Detect which cell encompasses the target text, then output its [x, y] center coordinate. 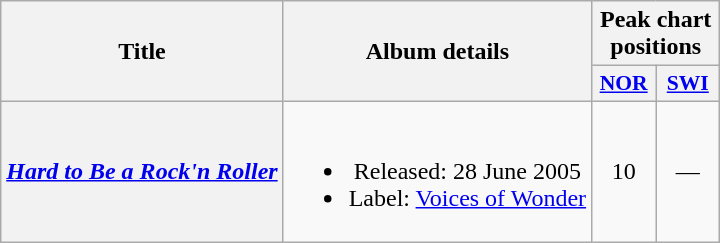
NOR [624, 84]
Title [142, 52]
Album details [437, 52]
Released: 28 June 2005Label: Voices of Wonder [437, 171]
Peak chart positions [656, 34]
— [688, 171]
Hard to Be a Rock'n Roller [142, 171]
SWI [688, 84]
10 [624, 171]
